Detect which cell encompasses the target text, then output its (x, y) center coordinate. 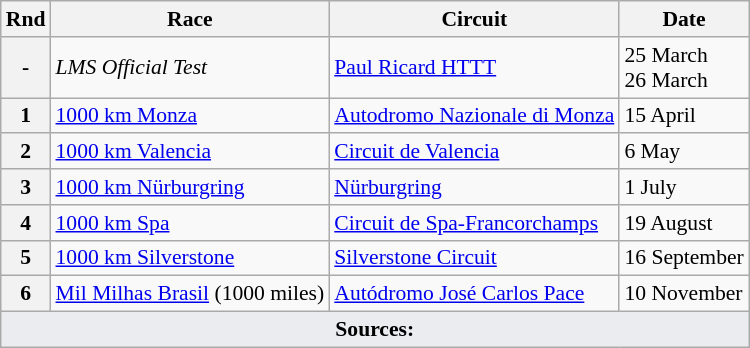
Nürburgring (474, 187)
Sources: (375, 330)
5 (26, 258)
1000 km Nürburgring (190, 187)
6 (26, 294)
1 (26, 116)
6 May (684, 152)
Autódromo José Carlos Pace (474, 294)
19 August (684, 223)
Date (684, 19)
1 July (684, 187)
2 (26, 152)
1000 km Silverstone (190, 258)
LMS Official Test (190, 68)
3 (26, 187)
1000 km Spa (190, 223)
Race (190, 19)
15 April (684, 116)
Paul Ricard HTTT (474, 68)
16 September (684, 258)
Circuit de Spa-Francorchamps (474, 223)
25 March26 March (684, 68)
Circuit de Valencia (474, 152)
1000 km Valencia (190, 152)
10 November (684, 294)
Autodromo Nazionale di Monza (474, 116)
4 (26, 223)
Silverstone Circuit (474, 258)
Circuit (474, 19)
1000 km Monza (190, 116)
- (26, 68)
Mil Milhas Brasil (1000 miles) (190, 294)
Rnd (26, 19)
